Provide the [X, Y] coordinate of the cell's center where the given text is located.  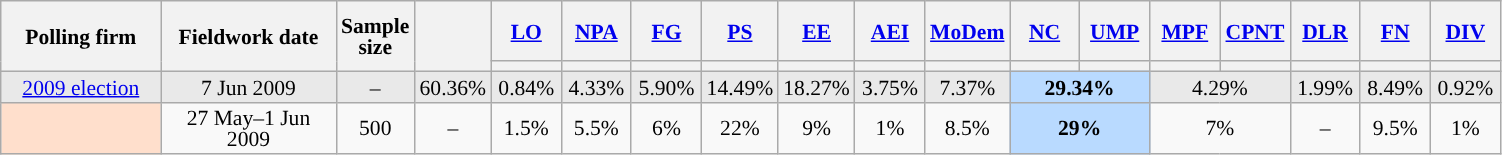
0.92% [1465, 86]
MPF [1185, 31]
6% [666, 128]
9% [816, 128]
0.84% [526, 86]
29.34% [1080, 86]
NC [1045, 31]
5.90% [666, 86]
Polling firm [81, 36]
2009 election [81, 86]
AEI [890, 31]
1.99% [1325, 86]
NPA [596, 31]
22% [740, 128]
9.5% [1395, 128]
1.5% [526, 128]
MoDem [967, 31]
8.5% [967, 128]
29% [1080, 128]
FG [666, 31]
Samplesize [375, 36]
18.27% [816, 86]
5.5% [596, 128]
LO [526, 31]
60.36% [452, 86]
3.75% [890, 86]
EE [816, 31]
CPNT [1255, 31]
500 [375, 128]
8.49% [1395, 86]
DLR [1325, 31]
UMP [1115, 31]
7% [1220, 128]
4.29% [1220, 86]
4.33% [596, 86]
7.37% [967, 86]
FN [1395, 31]
Fieldwork date [248, 36]
DIV [1465, 31]
7 Jun 2009 [248, 86]
27 May–1 Jun 2009 [248, 128]
PS [740, 31]
14.49% [740, 86]
